Pinpoint the cell where the given text exists, returning its [x, y] midpoint coordinate. 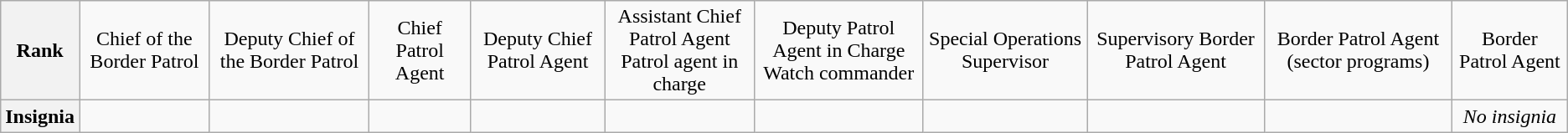
Rank [40, 50]
Special Operations Supervisor [1005, 50]
Chief of the Border Patrol [145, 50]
Chief Patrol Agent [420, 50]
Deputy Chief of the Border Patrol [289, 50]
No insignia [1510, 116]
Insignia [40, 116]
Supervisory Border Patrol Agent [1176, 50]
Assistant Chief Patrol AgentPatrol agent in charge [679, 50]
Deputy Chief Patrol Agent [538, 50]
Border Patrol Agent (sector programs) [1358, 50]
Border Patrol Agent [1510, 50]
Deputy Patrol Agent in ChargeWatch commander [838, 50]
